Return (X, Y) of the center of cell containing provided text 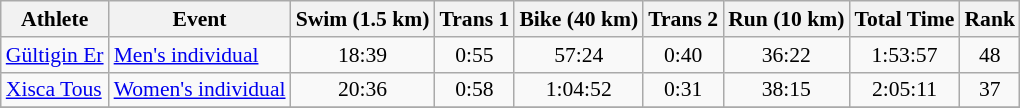
2:05:11 (905, 90)
38:15 (786, 90)
Gültigin Er (55, 55)
1:53:57 (905, 55)
Women's individual (200, 90)
Athlete (55, 19)
Trans 2 (683, 19)
36:22 (786, 55)
1:04:52 (578, 90)
48 (990, 55)
57:24 (578, 55)
Xisca Tous (55, 90)
Trans 1 (474, 19)
18:39 (363, 55)
37 (990, 90)
Run (10 km) (786, 19)
Bike (40 km) (578, 19)
Swim (1.5 km) (363, 19)
Event (200, 19)
Men's individual (200, 55)
0:58 (474, 90)
20:36 (363, 90)
0:55 (474, 55)
0:40 (683, 55)
Total Time (905, 19)
0:31 (683, 90)
Rank (990, 19)
